Locate the cell with the specified text and output its [X, Y] center coordinate. 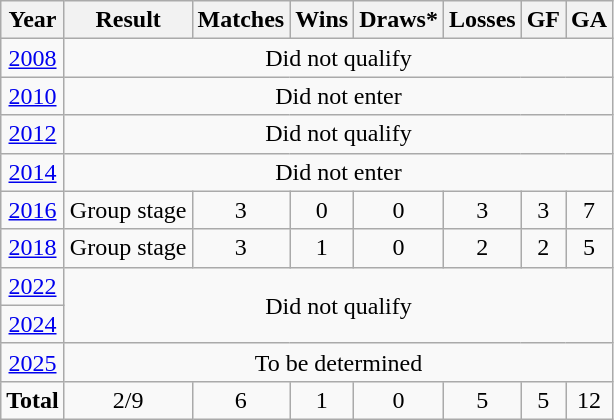
Losses [482, 20]
2008 [33, 58]
6 [241, 400]
Result [128, 20]
Matches [241, 20]
2014 [33, 172]
Total [33, 400]
GA [590, 20]
2022 [33, 286]
GF [543, 20]
Year [33, 20]
2/9 [128, 400]
2025 [33, 362]
Draws* [399, 20]
12 [590, 400]
2010 [33, 96]
2012 [33, 134]
2016 [33, 210]
7 [590, 210]
2024 [33, 324]
2018 [33, 248]
Wins [322, 20]
To be determined [338, 362]
